Scan for the cell matching the given text and deliver its (X, Y) coordinate at center. 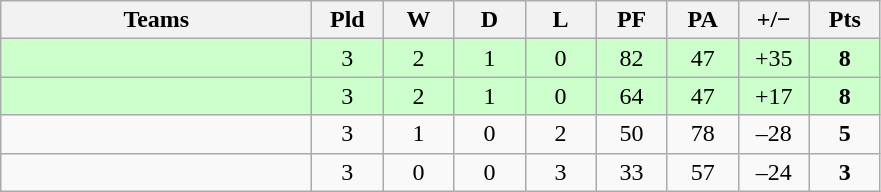
+35 (774, 58)
PA (702, 20)
5 (844, 134)
+/− (774, 20)
–24 (774, 172)
–28 (774, 134)
82 (632, 58)
L (560, 20)
PF (632, 20)
W (418, 20)
64 (632, 96)
Teams (156, 20)
57 (702, 172)
Pts (844, 20)
+17 (774, 96)
78 (702, 134)
50 (632, 134)
D (490, 20)
33 (632, 172)
Pld (348, 20)
